Locate the cell with the specified text and output its [X, Y] center coordinate. 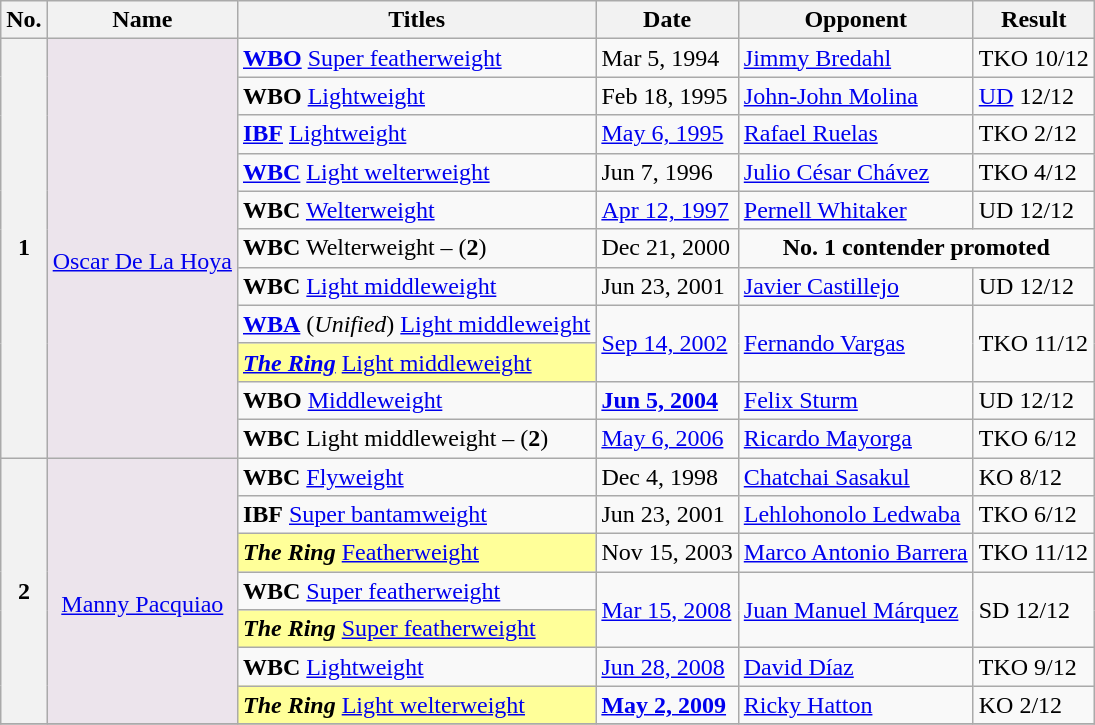
Apr 12, 1997 [667, 210]
The Ring Featherweight [416, 553]
KO 8/12 [1034, 477]
2 [24, 591]
Dec 4, 1998 [667, 477]
Nov 15, 2003 [667, 553]
WBC Welterweight [416, 210]
TKO 4/12 [1034, 172]
Julio César Chávez [856, 172]
TKO 2/12 [1034, 134]
SD 12/12 [1034, 610]
WBC Light middleweight – (2) [416, 438]
Marco Antonio Barrera [856, 553]
Lehlohonolo Ledwaba [856, 515]
Titles [416, 20]
Oscar De La Hoya [142, 248]
David Díaz [856, 667]
Rafael Ruelas [856, 134]
Date [667, 20]
Fernando Vargas [856, 343]
IBF Lightweight [416, 134]
Feb 18, 1995 [667, 96]
Ricardo Mayorga [856, 438]
Chatchai Sasakul [856, 477]
Jimmy Bredahl [856, 58]
TKO 10/12 [1034, 58]
John-John Molina [856, 96]
Felix Sturm [856, 400]
Ricky Hatton [856, 705]
Jun 7, 1996 [667, 172]
Manny Pacquiao [142, 591]
WBC Lightweight [416, 667]
Name [142, 20]
Dec 21, 2000 [667, 248]
WBO Lightweight [416, 96]
May 6, 1995 [667, 134]
WBO Middleweight [416, 400]
Mar 15, 2008 [667, 610]
WBC Welterweight – (2) [416, 248]
WBC Flyweight [416, 477]
WBC Light welterweight [416, 172]
The Ring Super featherweight [416, 629]
Jun 5, 2004 [667, 400]
Sep 14, 2002 [667, 343]
1 [24, 248]
Opponent [856, 20]
Jun 28, 2008 [667, 667]
Pernell Whitaker [856, 210]
Mar 5, 1994 [667, 58]
May 2, 2009 [667, 705]
No. [24, 20]
Juan Manuel Márquez [856, 610]
WBC Super featherweight [416, 591]
The Ring Light middleweight [416, 362]
No. 1 contender promoted [916, 248]
WBA (Unified) Light middleweight [416, 324]
May 6, 2006 [667, 438]
IBF Super bantamweight [416, 515]
KO 2/12 [1034, 705]
TKO 9/12 [1034, 667]
WBC Light middleweight [416, 286]
Result [1034, 20]
WBO Super featherweight [416, 58]
The Ring Light welterweight [416, 705]
Javier Castillejo [856, 286]
